Identify which cell holds the provided text, then report its [X, Y] central coordinate. 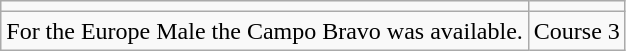
Course 3 [576, 31]
For the Europe Male the Campo Bravo was available. [265, 31]
